Return [x, y] of the center of cell containing provided text 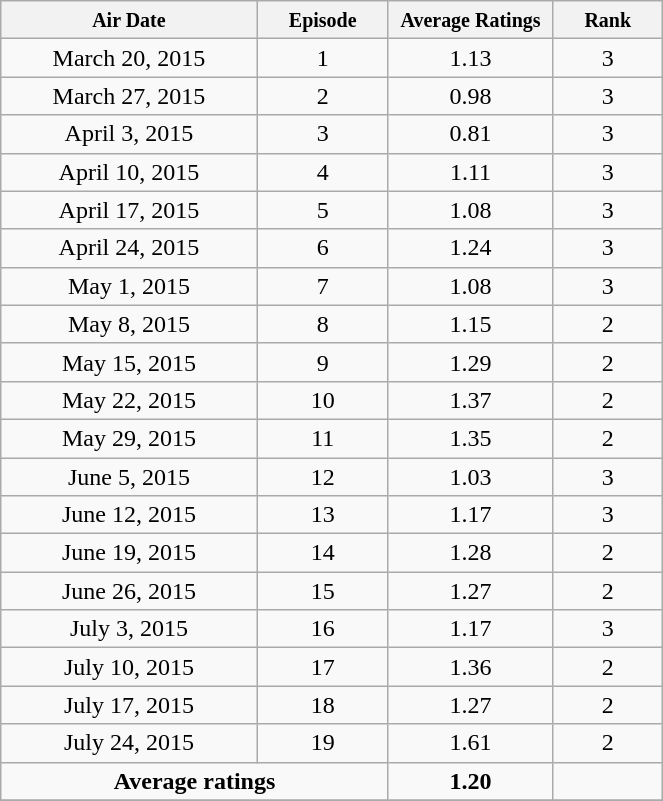
11 [322, 438]
0.98 [470, 96]
15 [322, 591]
June 19, 2015 [129, 553]
17 [322, 667]
1.28 [470, 553]
1.20 [470, 781]
April 3, 2015 [129, 134]
July 3, 2015 [129, 629]
16 [322, 629]
5 [322, 210]
March 20, 2015 [129, 58]
1.61 [470, 743]
March 27, 2015 [129, 96]
1.24 [470, 248]
1.36 [470, 667]
6 [322, 248]
19 [322, 743]
1.29 [470, 362]
4 [322, 172]
June 26, 2015 [129, 591]
1.11 [470, 172]
June 12, 2015 [129, 515]
1.15 [470, 324]
May 8, 2015 [129, 324]
May 15, 2015 [129, 362]
7 [322, 286]
0.81 [470, 134]
13 [322, 515]
8 [322, 324]
12 [322, 477]
May 29, 2015 [129, 438]
April 24, 2015 [129, 248]
Air Date [129, 20]
July 17, 2015 [129, 705]
1.03 [470, 477]
June 5, 2015 [129, 477]
May 1, 2015 [129, 286]
9 [322, 362]
April 10, 2015 [129, 172]
Rank [608, 20]
July 10, 2015 [129, 667]
10 [322, 400]
1.13 [470, 58]
1.35 [470, 438]
Average Ratings [470, 20]
Average ratings [195, 781]
1 [322, 58]
Episode [322, 20]
14 [322, 553]
1.37 [470, 400]
July 24, 2015 [129, 743]
May 22, 2015 [129, 400]
April 17, 2015 [129, 210]
18 [322, 705]
